Locate the cell with the specified text and output its (x, y) center coordinate. 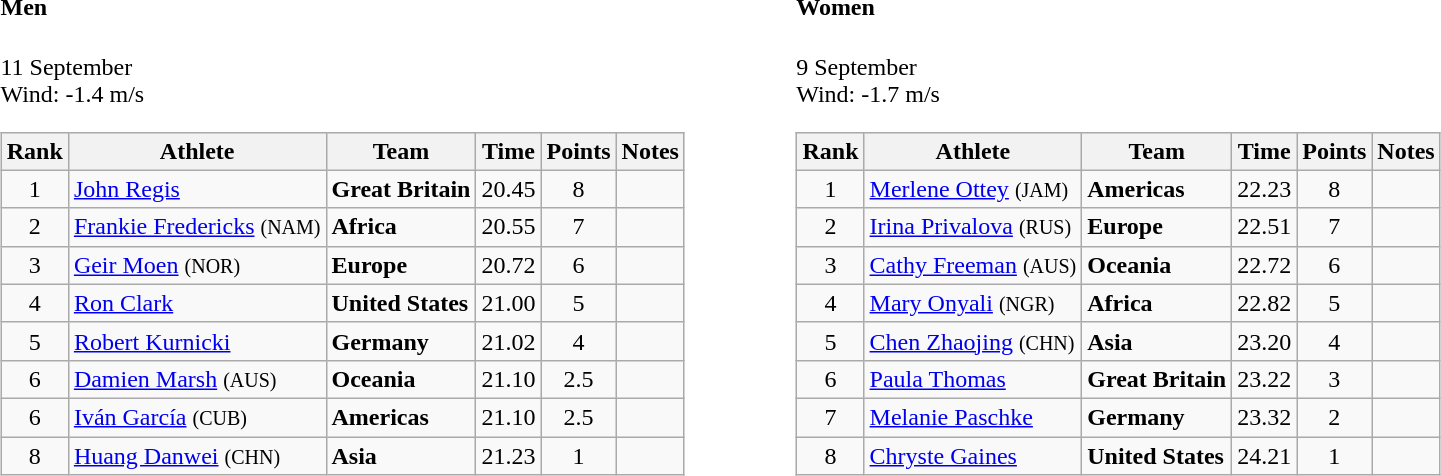
Ron Clark (197, 303)
22.51 (1264, 227)
23.22 (1264, 379)
22.82 (1264, 303)
20.55 (508, 227)
21.23 (508, 456)
Geir Moen (NOR) (197, 265)
21.00 (508, 303)
Robert Kurnicki (197, 341)
Cathy Freeman (AUS) (973, 265)
Irina Privalova (RUS) (973, 227)
22.72 (1264, 265)
Melanie Paschke (973, 417)
23.32 (1264, 417)
John Regis (197, 189)
Chryste Gaines (973, 456)
Merlene Ottey (JAM) (973, 189)
24.21 (1264, 456)
20.45 (508, 189)
Chen Zhaojing (CHN) (973, 341)
Mary Onyali (NGR) (973, 303)
22.23 (1264, 189)
21.02 (508, 341)
Frankie Fredericks (NAM) (197, 227)
20.72 (508, 265)
Paula Thomas (973, 379)
Damien Marsh (AUS) (197, 379)
Huang Danwei (CHN) (197, 456)
23.20 (1264, 341)
Iván García (CUB) (197, 417)
